Capture the cell that displays the provided text and extract its (x, y) central coordinate. 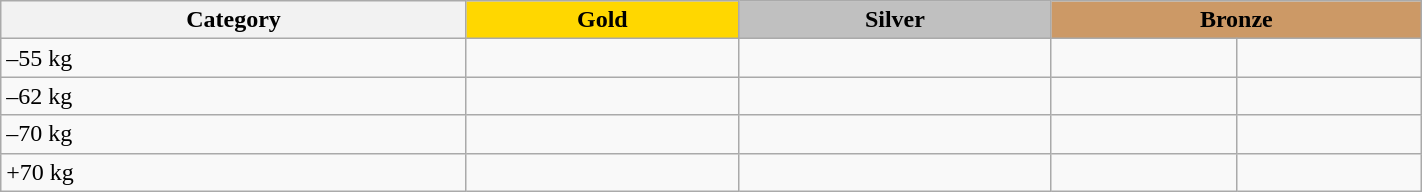
+70 kg (234, 172)
Silver (894, 20)
Gold (602, 20)
Bronze (1236, 20)
Category (234, 20)
–62 kg (234, 96)
–70 kg (234, 134)
–55 kg (234, 58)
